For the text-containing cell, return its midpoint in [X, Y] coordinate format. 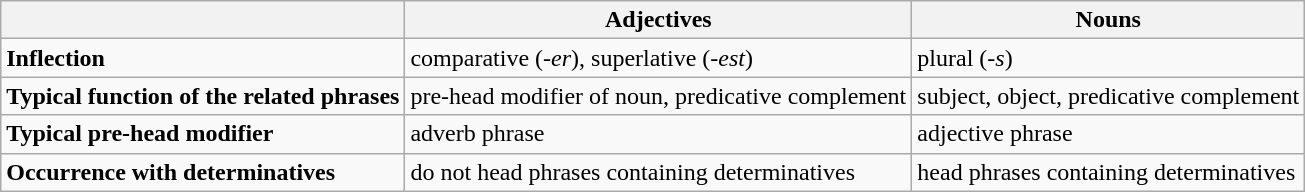
Typical function of the related phrases [203, 96]
Inflection [203, 58]
comparative (-er), superlative (-est) [658, 58]
Adjectives [658, 20]
Occurrence with determinatives [203, 172]
subject, object, predicative complement [1108, 96]
Nouns [1108, 20]
Typical pre-head modifier [203, 134]
do not head phrases containing determinatives [658, 172]
plural (-s) [1108, 58]
adjective phrase [1108, 134]
head phrases containing determinatives [1108, 172]
adverb phrase [658, 134]
pre-head modifier of noun, predicative complement [658, 96]
